Determine the (X, Y) coordinate at the center of the cell enclosing the given text.  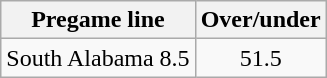
51.5 (260, 58)
Over/under (260, 20)
Pregame line (98, 20)
South Alabama 8.5 (98, 58)
